Capture the cell that displays the provided text and extract its (X, Y) central coordinate. 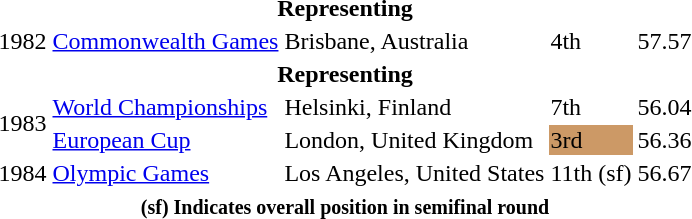
Helsinki, Finland (414, 107)
Brisbane, Australia (414, 41)
London, United Kingdom (414, 140)
European Cup (166, 140)
Los Angeles, United States (414, 173)
Olympic Games (166, 173)
4th (591, 41)
Commonwealth Games (166, 41)
7th (591, 107)
11th (sf) (591, 173)
World Championships (166, 107)
3rd (591, 140)
